Pinpoint the cell where the given text exists, returning its (x, y) midpoint coordinate. 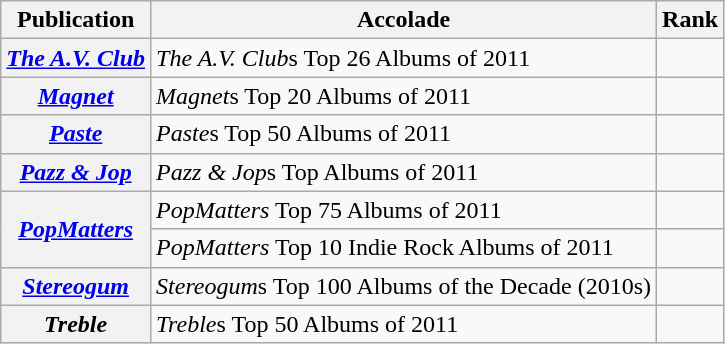
PopMatters (76, 229)
PopMatters Top 75 Albums of 2011 (404, 210)
Pazz & Jop (76, 172)
Treble (76, 324)
Stereogum (76, 286)
Magnet (76, 96)
PopMatters Top 10 Indie Rock Albums of 2011 (404, 248)
Magnets Top 20 Albums of 2011 (404, 96)
Stereogums Top 100 Albums of the Decade (2010s) (404, 286)
Pastes Top 50 Albums of 2011 (404, 134)
The A.V. Clubs Top 26 Albums of 2011 (404, 58)
Rank (690, 20)
Accolade (404, 20)
Pazz & Jops Top Albums of 2011 (404, 172)
The A.V. Club (76, 58)
Publication (76, 20)
Paste (76, 134)
Trebles Top 50 Albums of 2011 (404, 324)
